Scan for the cell matching the given text and deliver its (x, y) coordinate at center. 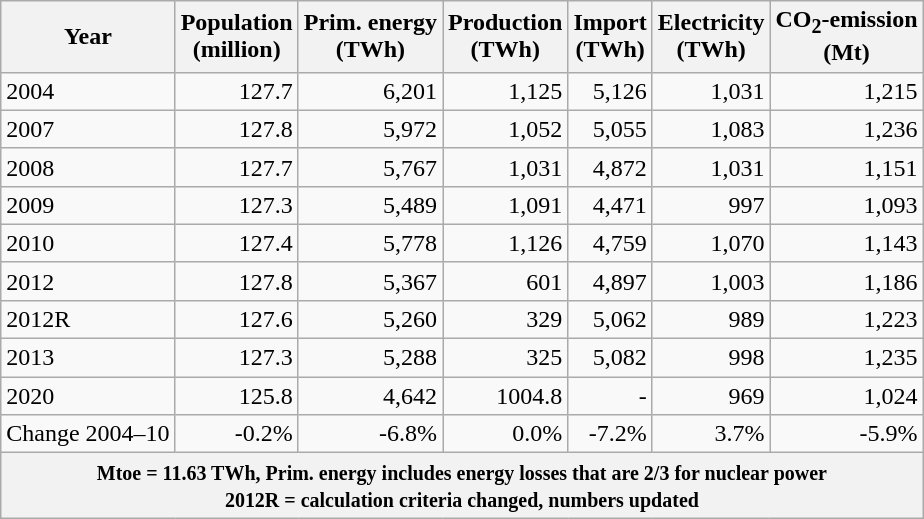
989 (711, 319)
2010 (88, 243)
1,052 (506, 129)
0.0% (506, 434)
125.8 (236, 396)
1,215 (846, 91)
Import (TWh) (610, 36)
1,091 (506, 205)
127.6 (236, 319)
127.4 (236, 243)
5,288 (370, 358)
2009 (88, 205)
329 (506, 319)
5,767 (370, 167)
Mtoe = 11.63 TWh, Prim. energy includes energy losses that are 2/3 for nuclear power2012R = calculation criteria changed, numbers updated (462, 486)
1,236 (846, 129)
969 (711, 396)
997 (711, 205)
1,003 (711, 281)
4,642 (370, 396)
Production (TWh) (506, 36)
1,151 (846, 167)
-5.9% (846, 434)
5,367 (370, 281)
1,235 (846, 358)
1,223 (846, 319)
4,872 (610, 167)
998 (711, 358)
1,125 (506, 91)
5,260 (370, 319)
-7.2% (610, 434)
4,471 (610, 205)
1,083 (711, 129)
2013 (88, 358)
5,126 (610, 91)
Electricity (TWh) (711, 36)
325 (506, 358)
-6.8% (370, 434)
4,759 (610, 243)
2007 (88, 129)
1,070 (711, 243)
601 (506, 281)
2012 (88, 281)
5,972 (370, 129)
1,024 (846, 396)
5,778 (370, 243)
2020 (88, 396)
2012R (88, 319)
1,186 (846, 281)
1,143 (846, 243)
Prim. energy (TWh) (370, 36)
1004.8 (506, 396)
6,201 (370, 91)
3.7% (711, 434)
Change 2004–10 (88, 434)
1,093 (846, 205)
1,126 (506, 243)
4,897 (610, 281)
Population (million) (236, 36)
Year (88, 36)
2004 (88, 91)
5,082 (610, 358)
5,489 (370, 205)
CO2-emission (Mt) (846, 36)
2008 (88, 167)
-0.2% (236, 434)
- (610, 396)
5,062 (610, 319)
5,055 (610, 129)
